Extract the (X, Y) coordinate from the center of the cell holding the provided text.  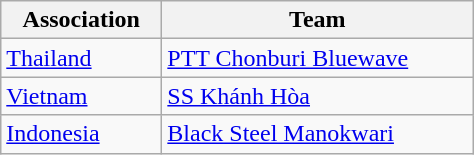
Indonesia (82, 134)
Association (82, 20)
SS Khánh Hòa (318, 96)
Team (318, 20)
Thailand (82, 58)
Black Steel Manokwari (318, 134)
Vietnam (82, 96)
PTT Chonburi Bluewave (318, 58)
